Return (X, Y) of the center of cell containing provided text 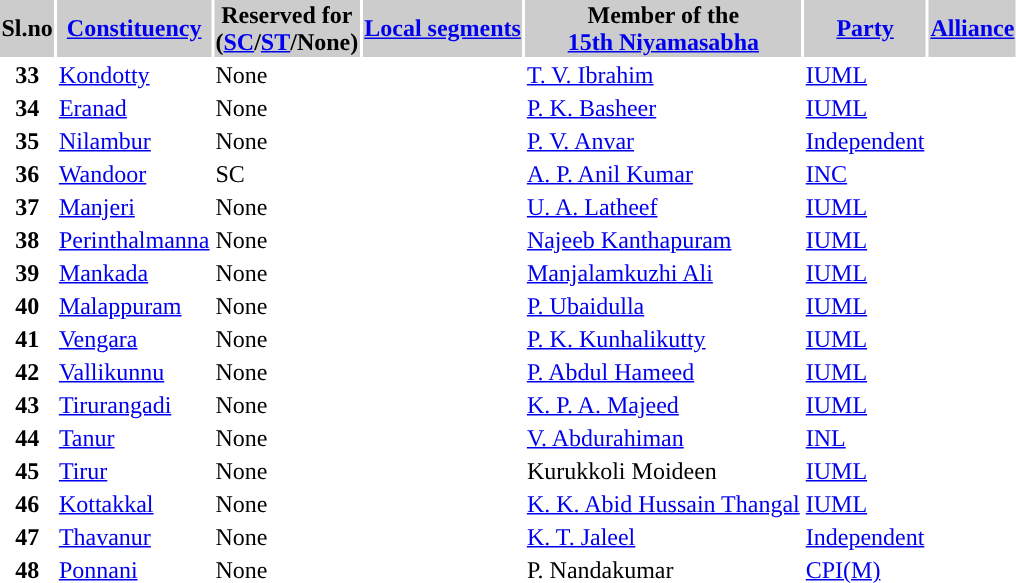
Tirurangadi (134, 405)
46 (27, 504)
K. T. Jaleel (663, 537)
45 (27, 471)
Sl.no (27, 28)
V. Abdurahiman (663, 438)
Tanur (134, 438)
Local segments (443, 28)
T. V. Ibrahim (663, 75)
47 (27, 537)
P. K. Basheer (663, 108)
Constituency (134, 28)
P. Ubaidulla (663, 306)
Vengara (134, 339)
Reserved for (SC/ST/None) (287, 28)
38 (27, 240)
Perinthalmanna (134, 240)
Tirur (134, 471)
Thavanur (134, 537)
P. K. Kunhalikutty (663, 339)
Party (865, 28)
Manjeri (134, 207)
Alliance (972, 28)
36 (27, 174)
Kondotty (134, 75)
K. P. A. Majeed (663, 405)
Eranad (134, 108)
Mankada (134, 273)
Member of the 15th Niyamasabha (663, 28)
Malappuram (134, 306)
33 (27, 75)
Najeeb Kanthapuram (663, 240)
40 (27, 306)
Nilambur (134, 141)
P. Abdul Hameed (663, 372)
INC (865, 174)
SC (287, 174)
35 (27, 141)
U. A. Latheef (663, 207)
Kottakkal (134, 504)
Kurukkoli Moideen (663, 471)
INL (865, 438)
43 (27, 405)
Vallikunnu (134, 372)
39 (27, 273)
41 (27, 339)
37 (27, 207)
Manjalamkuzhi Ali (663, 273)
34 (27, 108)
42 (27, 372)
K. K. Abid Hussain Thangal (663, 504)
A. P. Anil Kumar (663, 174)
Wandoor (134, 174)
44 (27, 438)
P. V. Anvar (663, 141)
